Search for the cell housing the specified text and yield its [x, y] center coordinate. 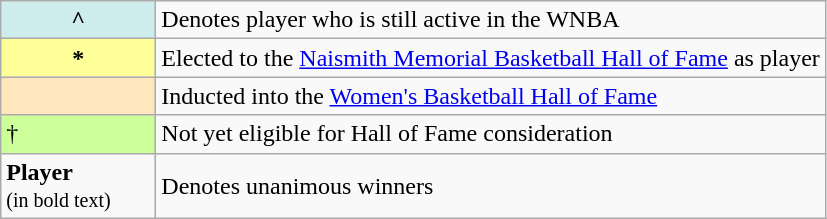
* [78, 58]
† [78, 134]
Not yet eligible for Hall of Fame consideration [491, 134]
Denotes unanimous winners [491, 186]
Player(in bold text) [78, 186]
^ [78, 20]
Elected to the Naismith Memorial Basketball Hall of Fame as player [491, 58]
Denotes player who is still active in the WNBA [491, 20]
Inducted into the Women's Basketball Hall of Fame [491, 96]
